Return the [x, y] coordinate for the center point of the cell that contains the specified text.  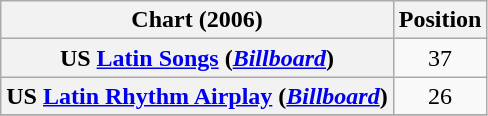
Position [440, 20]
Chart (2006) [197, 20]
26 [440, 96]
US Latin Songs (Billboard) [197, 58]
US Latin Rhythm Airplay (Billboard) [197, 96]
37 [440, 58]
